Identify which cell holds the provided text, then report its (x, y) central coordinate. 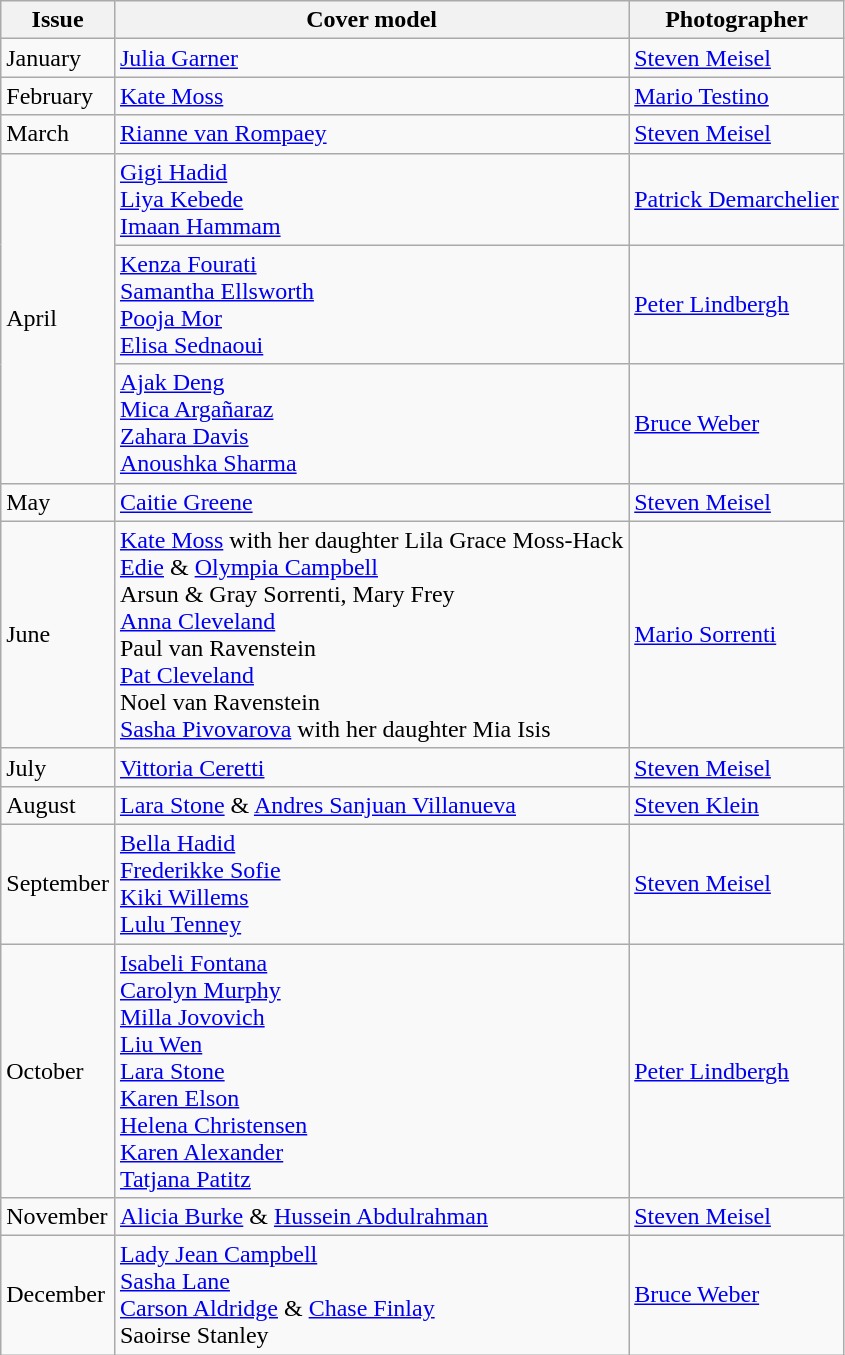
Lady Jean CampbellSasha LaneCarson Aldridge & Chase FinlaySaoirse Stanley (371, 1296)
October (58, 1071)
Photographer (737, 20)
Ajak DengMica ArgañarazZahara DavisAnoushka Sharma (371, 424)
Mario Testino (737, 96)
February (58, 96)
Lara Stone & Andres Sanjuan Villanueva (371, 805)
September (58, 884)
May (58, 502)
Caitie Greene (371, 502)
July (58, 767)
Vittoria Ceretti (371, 767)
August (58, 805)
Rianne van Rompaey (371, 134)
Gigi HadidLiya KebedeImaan Hammam (371, 199)
Julia Garner (371, 58)
Cover model (371, 20)
Kenza FouratiSamantha EllsworthPooja MorElisa Sednaoui (371, 304)
April (58, 318)
December (58, 1296)
Kate Moss (371, 96)
Mario Sorrenti (737, 634)
November (58, 1217)
Isabeli FontanaCarolyn MurphyMilla JovovichLiu WenLara StoneKaren ElsonHelena ChristensenKaren AlexanderTatjana Patitz (371, 1071)
June (58, 634)
Patrick Demarchelier (737, 199)
March (58, 134)
Alicia Burke & Hussein Abdulrahman (371, 1217)
January (58, 58)
Bella HadidFrederikke SofieKiki WillemsLulu Tenney (371, 884)
Issue (58, 20)
Steven Klein (737, 805)
